Find where the given text appears and provide that cell's center as (X, Y) coordinate. 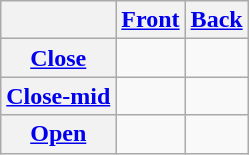
Close-mid (58, 96)
Open (58, 134)
Back (216, 20)
Front (150, 20)
Close (58, 58)
